Determine the (x, y) coordinate at the center of the cell enclosing the given text.  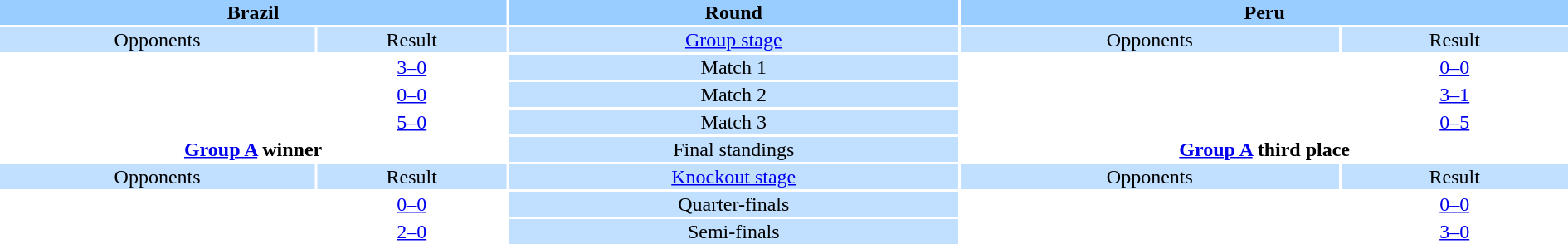
Peru (1264, 12)
2–0 (411, 232)
Semi-finals (733, 232)
3–1 (1454, 95)
Match 2 (733, 95)
0–5 (1454, 122)
5–0 (411, 122)
Group stage (733, 40)
Final standings (733, 149)
Match 1 (733, 67)
Quarter-finals (733, 204)
Match 3 (733, 122)
Group A winner (253, 149)
Knockout stage (733, 177)
Brazil (253, 12)
Group A third place (1264, 149)
Round (733, 12)
